Detect which cell encompasses the target text, then output its [X, Y] center coordinate. 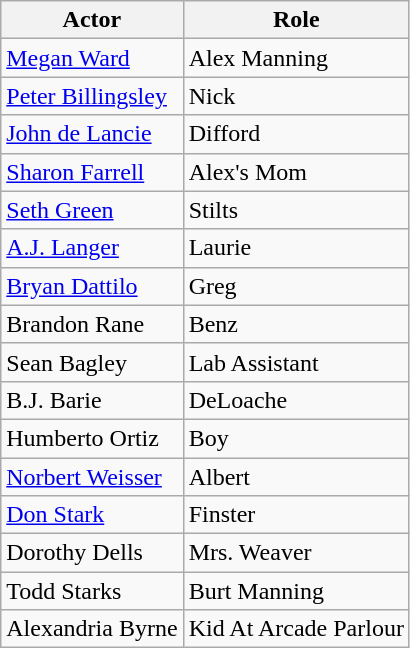
Nick [296, 96]
Role [296, 20]
John de Lancie [92, 134]
DeLoache [296, 400]
Bryan Dattilo [92, 286]
Stilts [296, 210]
Mrs. Weaver [296, 553]
Actor [92, 20]
Sharon Farrell [92, 172]
Todd Starks [92, 591]
A.J. Langer [92, 248]
Alex Manning [296, 58]
Boy [296, 438]
Laurie [296, 248]
Peter Billingsley [92, 96]
B.J. Barie [92, 400]
Lab Assistant [296, 362]
Albert [296, 477]
Sean Bagley [92, 362]
Difford [296, 134]
Don Stark [92, 515]
Greg [296, 286]
Burt Manning [296, 591]
Brandon Rane [92, 324]
Dorothy Dells [92, 553]
Seth Green [92, 210]
Norbert Weisser [92, 477]
Alexandria Byrne [92, 629]
Alex's Mom [296, 172]
Benz [296, 324]
Humberto Ortiz [92, 438]
Megan Ward [92, 58]
Finster [296, 515]
Kid At Arcade Parlour [296, 629]
